Identify which cell holds the provided text, then report its (X, Y) central coordinate. 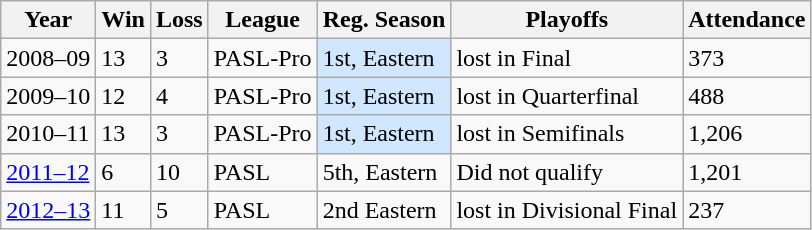
Year (48, 20)
2010–11 (48, 134)
lost in Final (567, 58)
Playoffs (567, 20)
488 (747, 96)
Loss (179, 20)
lost in Quarterfinal (567, 96)
6 (124, 172)
Win (124, 20)
2008–09 (48, 58)
lost in Divisional Final (567, 210)
Reg. Season (384, 20)
373 (747, 58)
lost in Semifinals (567, 134)
11 (124, 210)
League (262, 20)
237 (747, 210)
10 (179, 172)
1,206 (747, 134)
Attendance (747, 20)
4 (179, 96)
5 (179, 210)
2011–12 (48, 172)
5th, Eastern (384, 172)
2012–13 (48, 210)
2nd Eastern (384, 210)
1,201 (747, 172)
Did not qualify (567, 172)
12 (124, 96)
2009–10 (48, 96)
